For the text-containing cell, return its midpoint in [X, Y] coordinate format. 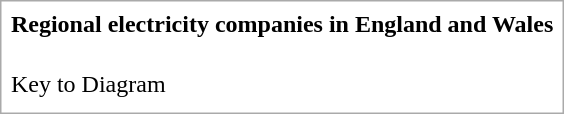
Regional electricity companies in England and Wales [282, 24]
Key to Diagram [282, 70]
